Detect which cell encompasses the target text, then output its (x, y) center coordinate. 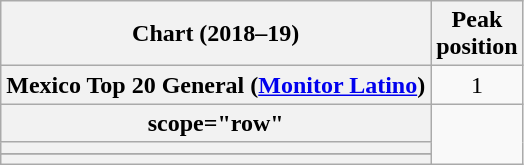
Chart (2018–19) (216, 34)
1 (477, 85)
Mexico Top 20 General (Monitor Latino) (216, 85)
Peakposition (477, 34)
scope="row" (216, 123)
